Pinpoint the cell where the given text exists, returning its [x, y] midpoint coordinate. 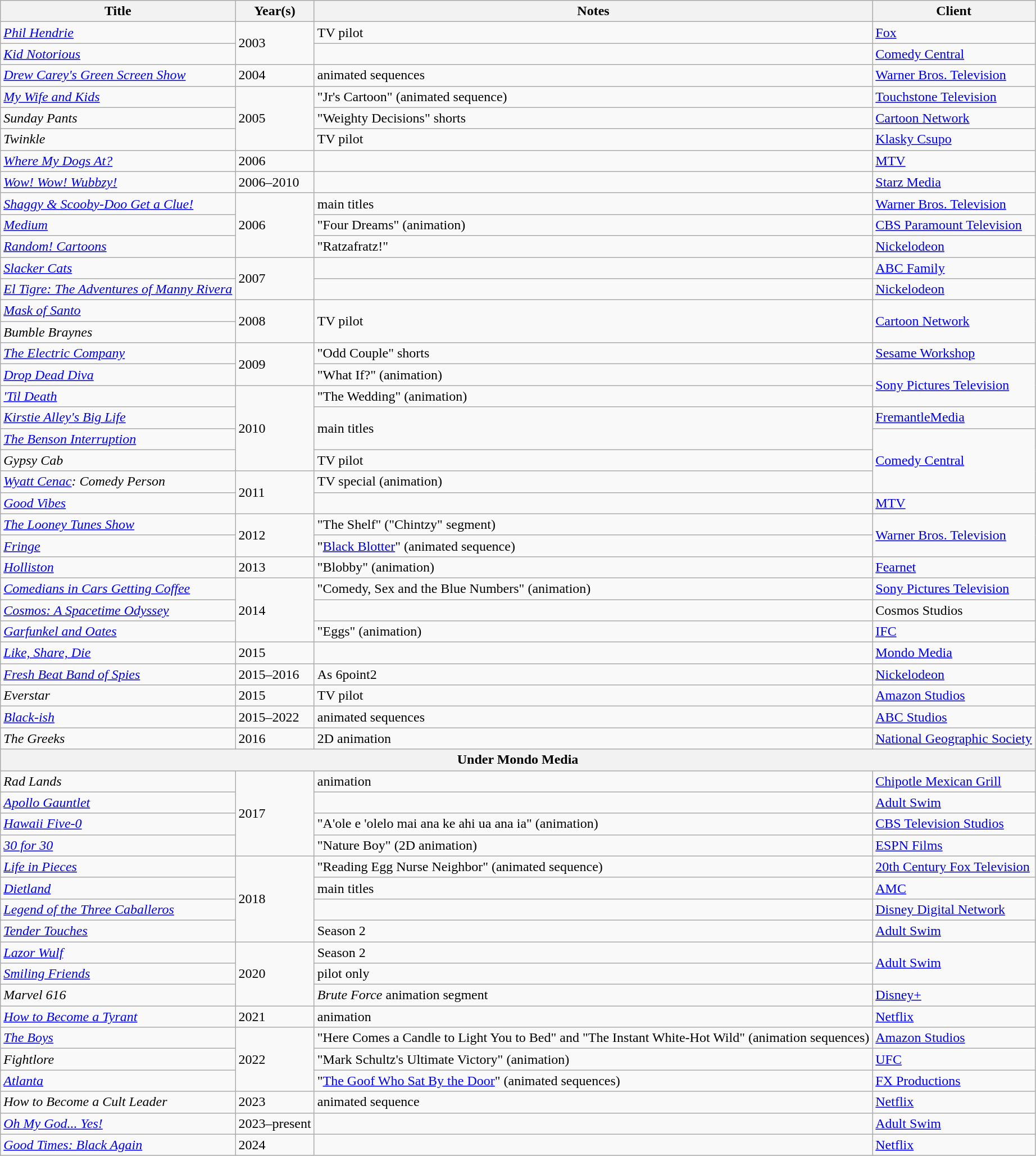
"The Shelf" ("Chintzy" segment) [593, 524]
Slacker Cats [118, 268]
CBS Television Studios [954, 824]
2007 [275, 279]
2022 [275, 1059]
ABC Family [954, 268]
Drew Carey's Green Screen Show [118, 75]
How to Become a Cult Leader [118, 1102]
Like, Share, Die [118, 653]
2021 [275, 1017]
Shaggy & Scooby-Doo Get a Clue! [118, 203]
Sunday Pants [118, 118]
"Odd Couple" shorts [593, 353]
"Mark Schultz's Ultimate Victory" (animation) [593, 1059]
IFC [954, 632]
2011 [275, 492]
Medium [118, 225]
Drop Dead Diva [118, 375]
pilot only [593, 974]
The Boys [118, 1038]
Under Mondo Media [518, 760]
"Reading Egg Nurse Neighbor" (animated sequence) [593, 867]
The Looney Tunes Show [118, 524]
Wow! Wow! Wubbzy! [118, 182]
"The Wedding" (animation) [593, 396]
2015–2022 [275, 717]
"The Goof Who Sat By the Door" (animated sequences) [593, 1081]
"Here Comes a Candle to Light You to Bed" and "The Instant White-Hot Wild" (animation sequences) [593, 1038]
2003 [275, 43]
"A'ole e 'olelo mai ana ke ahi ua ana ia" (animation) [593, 824]
Notes [593, 11]
Bumble Braynes [118, 332]
Disney Digital Network [954, 909]
"Weighty Decisions" shorts [593, 118]
Year(s) [275, 11]
The Electric Company [118, 353]
Title [118, 11]
Wyatt Cenac: Comedy Person [118, 482]
Fox [954, 33]
2005 [275, 118]
Oh My God... Yes! [118, 1123]
Kirstie Alley's Big Life [118, 418]
"Jr's Cartoon" (animated sequence) [593, 97]
Apollo Gauntlet [118, 803]
Everstar [118, 696]
30 for 30 [118, 845]
"Blobby" (animation) [593, 567]
2016 [275, 738]
2015–2016 [275, 674]
Black-ish [118, 717]
Lazor Wulf [118, 953]
FX Productions [954, 1081]
Disney+ [954, 995]
"What If?" (animation) [593, 375]
Tender Touches [118, 931]
Fightlore [118, 1059]
Gypsy Cab [118, 460]
CBS Paramount Television [954, 225]
Fringe [118, 546]
Klasky Csupo [954, 139]
2014 [275, 610]
2012 [275, 535]
Cosmos: A Spacetime Odyssey [118, 610]
FremantleMedia [954, 418]
Phil Hendrie [118, 33]
Client [954, 11]
Marvel 616 [118, 995]
2024 [275, 1145]
2023–present [275, 1123]
Life in Pieces [118, 867]
Good Times: Black Again [118, 1145]
Starz Media [954, 182]
"Nature Boy" (2D animation) [593, 845]
2010 [275, 428]
2D animation [593, 738]
Fearnet [954, 567]
The Greeks [118, 738]
20th Century Fox Television [954, 867]
Smiling Friends [118, 974]
2023 [275, 1102]
Garfunkel and Oates [118, 632]
TV special (animation) [593, 482]
2020 [275, 974]
Hawaii Five-0 [118, 824]
"Eggs" (animation) [593, 632]
Rad Lands [118, 781]
2013 [275, 567]
Sesame Workshop [954, 353]
Good Vibes [118, 503]
ABC Studios [954, 717]
Holliston [118, 567]
Cosmos Studios [954, 610]
UFC [954, 1059]
"Black Blotter" (animated sequence) [593, 546]
2004 [275, 75]
ESPN Films [954, 845]
El Tigre: The Adventures of Manny Rivera [118, 289]
Comedians in Cars Getting Coffee [118, 588]
Random! Cartoons [118, 246]
How to Become a Tyrant [118, 1017]
The Benson Interruption [118, 439]
Where My Dogs At? [118, 161]
"Comedy, Sex and the Blue Numbers" (animation) [593, 588]
2017 [275, 813]
animated sequence [593, 1102]
2009 [275, 364]
My Wife and Kids [118, 97]
Dietland [118, 888]
Mask of Santo [118, 311]
'Til Death [118, 396]
"Ratzafratz!" [593, 246]
2006–2010 [275, 182]
National Geographic Society [954, 738]
Mondo Media [954, 653]
Fresh Beat Band of Spies [118, 674]
As 6point2 [593, 674]
AMC [954, 888]
"Four Dreams" (animation) [593, 225]
Atlanta [118, 1081]
Legend of the Three Caballeros [118, 909]
Kid Notorious [118, 54]
Twinkle [118, 139]
2018 [275, 899]
Chipotle Mexican Grill [954, 781]
Touchstone Television [954, 97]
2008 [275, 321]
Brute Force animation segment [593, 995]
